Identify which cell holds the provided text, then report its [X, Y] central coordinate. 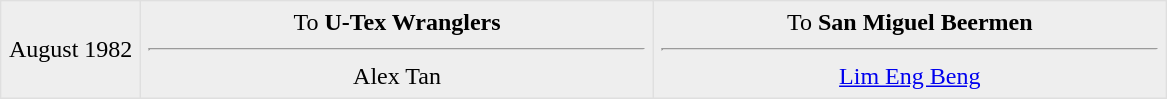
To San Miguel BeermenLim Eng Beng [910, 50]
To U-Tex WranglersAlex Tan [398, 50]
August 1982 [71, 50]
